Locate the cell with the specified text and output its [x, y] center coordinate. 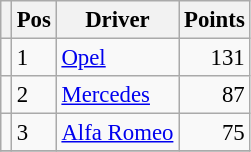
1 [34, 58]
Alfa Romeo [118, 133]
2 [34, 95]
Points [214, 20]
Opel [118, 58]
87 [214, 95]
3 [34, 133]
Mercedes [118, 95]
131 [214, 58]
75 [214, 133]
Pos [34, 20]
Driver [118, 20]
